Search for the cell housing the specified text and yield its [X, Y] center coordinate. 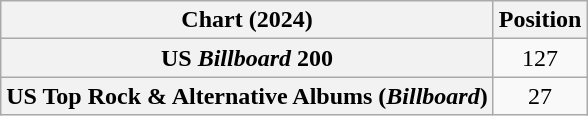
Chart (2024) [247, 20]
127 [540, 58]
27 [540, 96]
Position [540, 20]
US Billboard 200 [247, 58]
US Top Rock & Alternative Albums (Billboard) [247, 96]
